Identify which cell holds the provided text, then report its [X, Y] central coordinate. 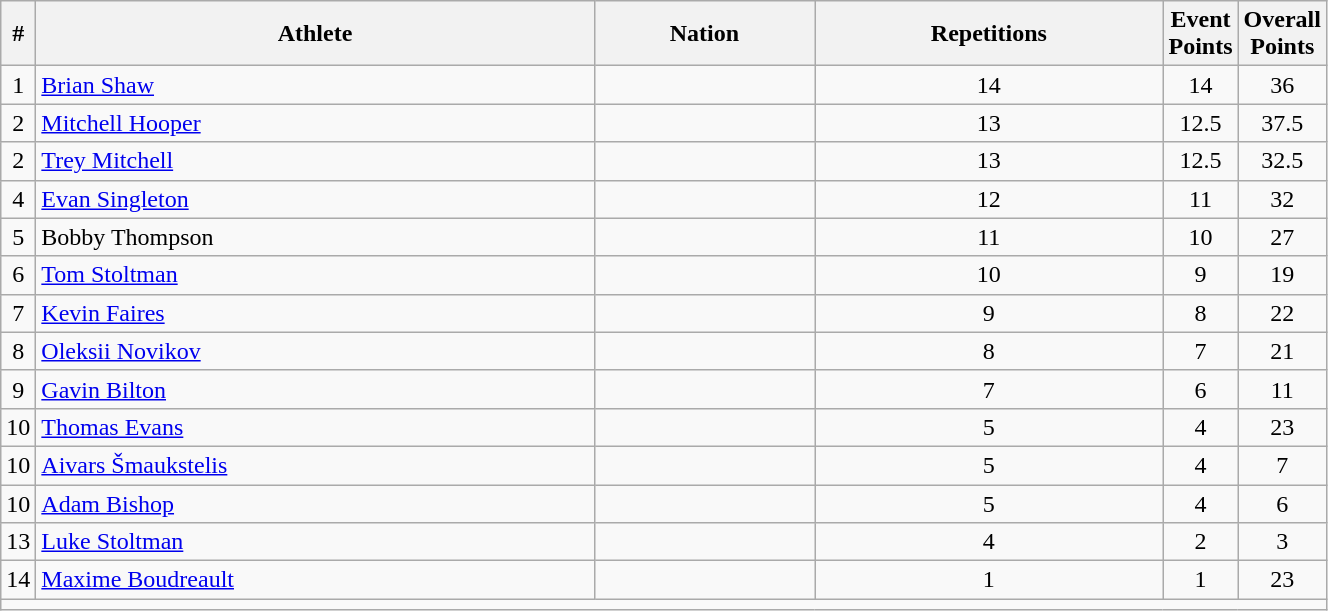
Aivars Šmaukstelis [315, 465]
Event Points [1200, 34]
# [18, 34]
Oleksii Novikov [315, 351]
Adam Bishop [315, 503]
Overall Points [1282, 34]
36 [1282, 85]
Gavin Bilton [315, 389]
3 [1282, 542]
19 [1282, 275]
Nation [704, 34]
27 [1282, 237]
32 [1282, 199]
22 [1282, 313]
Trey Mitchell [315, 161]
21 [1282, 351]
Maxime Boudreault [315, 580]
Repetitions [989, 34]
37.5 [1282, 123]
Brian Shaw [315, 85]
Bobby Thompson [315, 237]
Evan Singleton [315, 199]
Kevin Faires [315, 313]
Luke Stoltman [315, 542]
12 [989, 199]
32.5 [1282, 161]
Athlete [315, 34]
Thomas Evans [315, 427]
Tom Stoltman [315, 275]
Mitchell Hooper [315, 123]
